Identify which cell holds the provided text, then report its [X, Y] central coordinate. 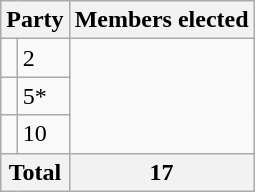
5* [43, 96]
2 [43, 58]
Members elected [162, 20]
17 [162, 172]
10 [43, 134]
Party [35, 20]
Total [35, 172]
